Locate the cell with the specified text and output its [X, Y] center coordinate. 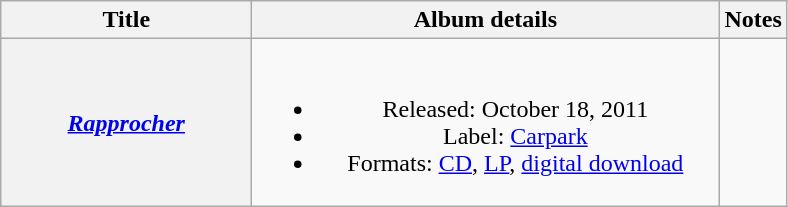
Notes [753, 20]
Title [126, 20]
Album details [486, 20]
Released: October 18, 2011Label: CarparkFormats: CD, LP, digital download [486, 122]
Rapprocher [126, 122]
